For the text-containing cell, return its midpoint in [x, y] coordinate format. 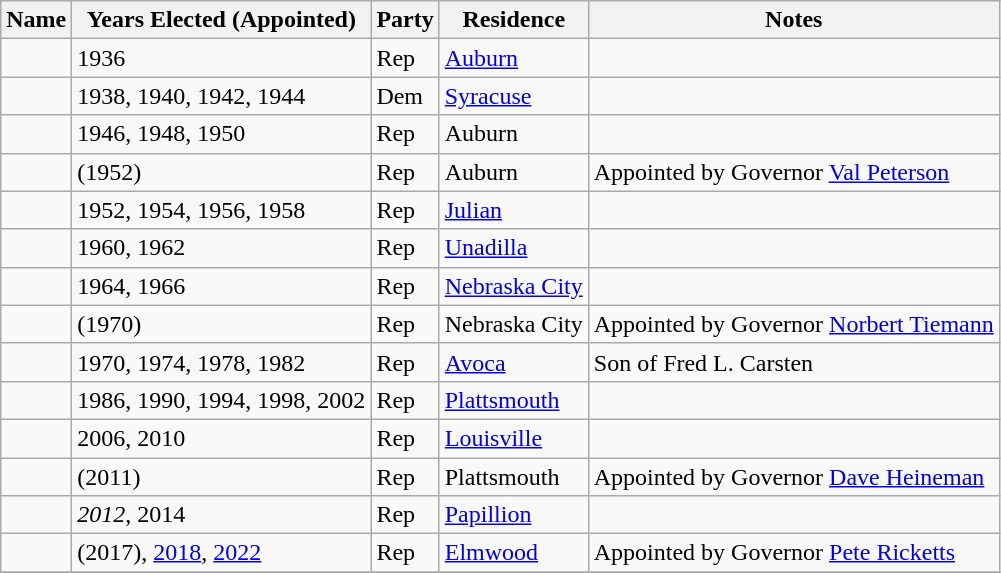
Syracuse [514, 96]
(2011) [222, 477]
1936 [222, 58]
Unadilla [514, 248]
1938, 1940, 1942, 1944 [222, 96]
1964, 1966 [222, 286]
Appointed by Governor Pete Ricketts [794, 553]
(1952) [222, 172]
Appointed by Governor Val Peterson [794, 172]
Residence [514, 20]
Appointed by Governor Norbert Tiemann [794, 324]
Years Elected (Appointed) [222, 20]
1960, 1962 [222, 248]
Papillion [514, 515]
1946, 1948, 1950 [222, 134]
1986, 1990, 1994, 1998, 2002 [222, 400]
2012, 2014 [222, 515]
Party [405, 20]
(1970) [222, 324]
Avoca [514, 362]
Elmwood [514, 553]
1970, 1974, 1978, 1982 [222, 362]
Dem [405, 96]
Notes [794, 20]
2006, 2010 [222, 438]
Name [36, 20]
(2017), 2018, 2022 [222, 553]
Louisville [514, 438]
Son of Fred L. Carsten [794, 362]
Julian [514, 210]
Appointed by Governor Dave Heineman [794, 477]
1952, 1954, 1956, 1958 [222, 210]
